Return (X, Y) of the center of cell containing provided text 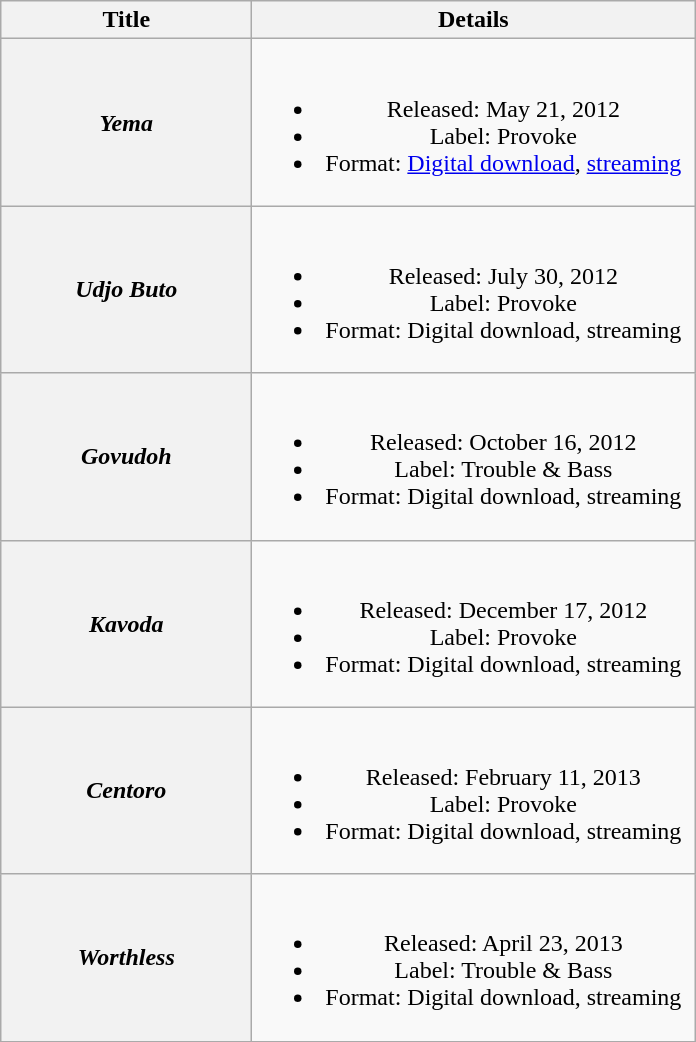
Kavoda (126, 624)
Govudoh (126, 456)
Released: December 17, 2012Label: ProvokeFormat: Digital download, streaming (474, 624)
Released: May 21, 2012Label: ProvokeFormat: Digital download, streaming (474, 122)
Udjo Buto (126, 290)
Title (126, 20)
Details (474, 20)
Worthless (126, 958)
Released: February 11, 2013Label: ProvokeFormat: Digital download, streaming (474, 790)
Centoro (126, 790)
Released: April 23, 2013Label: Trouble & BassFormat: Digital download, streaming (474, 958)
Released: July 30, 2012Label: ProvokeFormat: Digital download, streaming (474, 290)
Released: October 16, 2012Label: Trouble & BassFormat: Digital download, streaming (474, 456)
Yema (126, 122)
